Locate the cell with the specified text and output its [x, y] center coordinate. 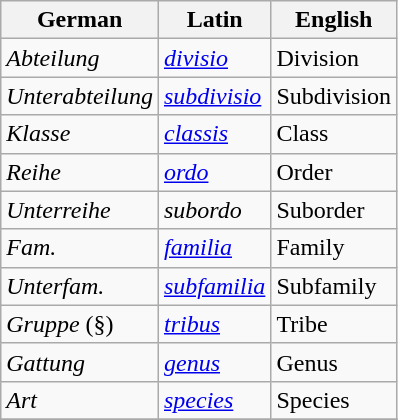
Gruppe (§) [80, 324]
Genus [334, 362]
Subdivision [334, 96]
Abteilung [80, 58]
Species [334, 400]
genus [214, 362]
English [334, 20]
Class [334, 134]
subordo [214, 210]
Suborder [334, 210]
Unterabteilung [80, 96]
German [80, 20]
Fam. [80, 248]
divisio [214, 58]
subfamilia [214, 286]
ordo [214, 172]
Unterreihe [80, 210]
species [214, 400]
Klasse [80, 134]
Latin [214, 20]
Art [80, 400]
Tribe [334, 324]
Family [334, 248]
Gattung [80, 362]
Reihe [80, 172]
subdivisio [214, 96]
Order [334, 172]
Division [334, 58]
Subfamily [334, 286]
familia [214, 248]
classis [214, 134]
Unterfam. [80, 286]
tribus [214, 324]
